Search for the cell housing the specified text and yield its [X, Y] center coordinate. 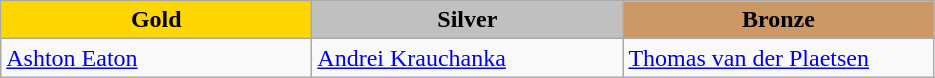
Andrei Krauchanka [468, 58]
Ashton Eaton [156, 58]
Bronze [778, 20]
Gold [156, 20]
Thomas van der Plaetsen [778, 58]
Silver [468, 20]
